Pinpoint the cell where the given text exists, returning its (x, y) midpoint coordinate. 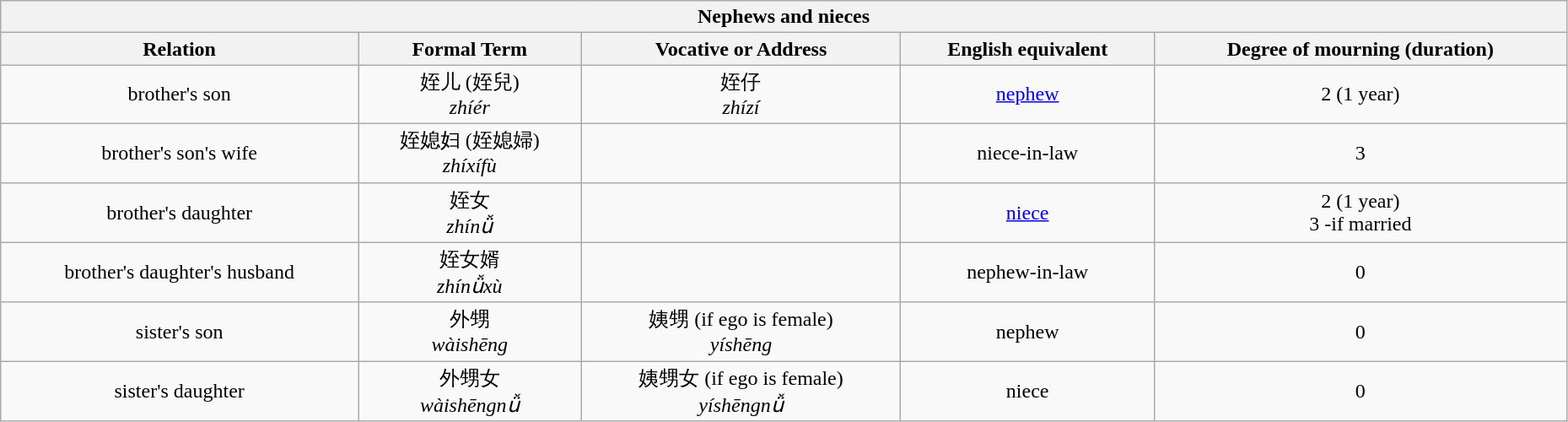
niece-in-law (1027, 153)
sister's daughter (180, 392)
nephew-in-law (1027, 272)
姨甥 (if ego is female)yíshēng (741, 332)
姨甥女 (if ego is female)yíshēngnǚ (741, 392)
姪儿 (姪兒) zhíér (470, 95)
brother's son's wife (180, 153)
brother's son (180, 95)
Nephews and nieces (784, 17)
Vocative or Address (741, 49)
2 (1 year)3 -if married (1360, 213)
Formal Term (470, 49)
姪仔zhízí (741, 95)
brother's daughter (180, 213)
姪女zhínǚ (470, 213)
2 (1 year) (1360, 95)
Relation (180, 49)
English equivalent (1027, 49)
Degree of mourning (duration) (1360, 49)
sister's son (180, 332)
外甥女wàishēngnǚ (470, 392)
brother's daughter's husband (180, 272)
姪媳妇 (姪媳婦) zhíxífù (470, 153)
3 (1360, 153)
姪女婿zhínǚxù (470, 272)
外甥wàishēng (470, 332)
